Extract the (x, y) coordinate from the center of the cell holding the provided text.  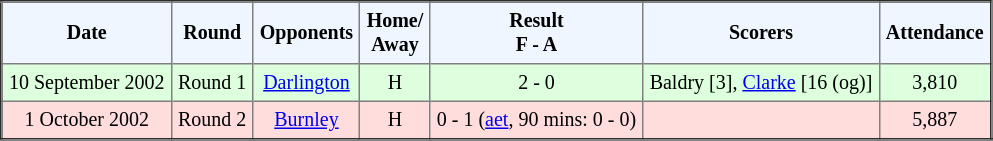
0 - 1 (aet, 90 mins: 0 - 0) (536, 120)
2 - 0 (536, 83)
Darlington (306, 83)
Round 2 (212, 120)
1 October 2002 (87, 120)
5,887 (935, 120)
Burnley (306, 120)
10 September 2002 (87, 83)
Round (212, 33)
Opponents (306, 33)
Attendance (935, 33)
Date (87, 33)
Round 1 (212, 83)
ResultF - A (536, 33)
3,810 (935, 83)
Baldry [3], Clarke [16 (og)] (761, 83)
Home/Away (395, 33)
Scorers (761, 33)
